Scan for the cell matching the given text and deliver its [x, y] coordinate at center. 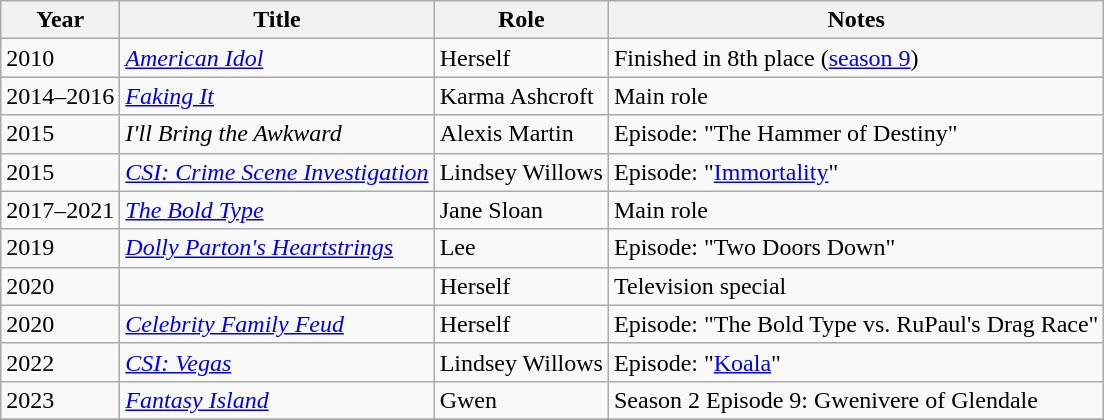
Episode: "The Bold Type vs. RuPaul's Drag Race" [856, 324]
Celebrity Family Feud [277, 324]
2019 [60, 248]
Faking It [277, 96]
Notes [856, 20]
The Bold Type [277, 210]
2014–2016 [60, 96]
2023 [60, 400]
2010 [60, 58]
Gwen [521, 400]
2022 [60, 362]
Season 2 Episode 9: Gwenivere of Glendale [856, 400]
Finished in 8th place (season 9) [856, 58]
I'll Bring the Awkward [277, 134]
Title [277, 20]
CSI: Vegas [277, 362]
Jane Sloan [521, 210]
Episode: "Koala" [856, 362]
Episode: "Two Doors Down" [856, 248]
CSI: Crime Scene Investigation [277, 172]
Lee [521, 248]
American Idol [277, 58]
Episode: "Immortality" [856, 172]
Karma Ashcroft [521, 96]
Alexis Martin [521, 134]
Dolly Parton's Heartstrings [277, 248]
Role [521, 20]
Television special [856, 286]
2017–2021 [60, 210]
Year [60, 20]
Episode: "The Hammer of Destiny" [856, 134]
Fantasy Island [277, 400]
